From the cell containing the given text, extract its center point as [x, y] coordinate. 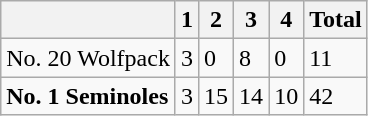
No. 20 Wolfpack [88, 58]
1 [186, 20]
11 [336, 58]
14 [252, 96]
No. 1 Seminoles [88, 96]
Total [336, 20]
42 [336, 96]
2 [216, 20]
15 [216, 96]
4 [286, 20]
8 [252, 58]
10 [286, 96]
